Output the [X, Y] coordinate of the center of the cell containing the given text.  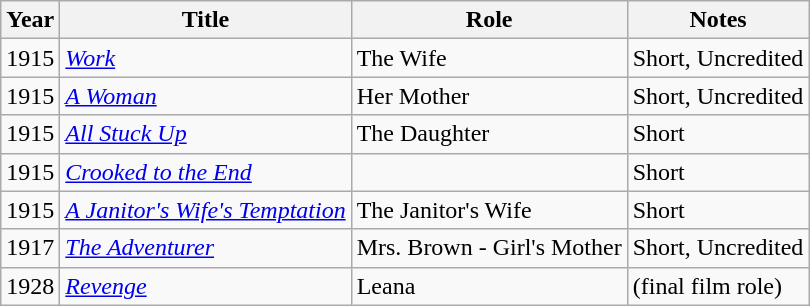
Notes [718, 20]
Leana [489, 286]
Revenge [206, 286]
The Adventurer [206, 248]
Year [30, 20]
Crooked to the End [206, 172]
The Daughter [489, 134]
1917 [30, 248]
The Janitor's Wife [489, 210]
Title [206, 20]
Mrs. Brown - Girl's Mother [489, 248]
(final film role) [718, 286]
1928 [30, 286]
A Janitor's Wife's Temptation [206, 210]
Role [489, 20]
Her Mother [489, 96]
The Wife [489, 58]
All Stuck Up [206, 134]
A Woman [206, 96]
Work [206, 58]
